Scan for the cell matching the given text and deliver its [X, Y] coordinate at center. 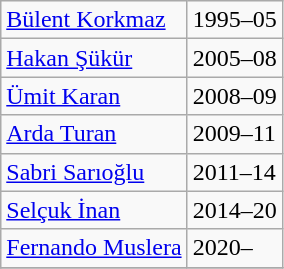
Hakan Şükür [94, 58]
2020– [234, 248]
1995–05 [234, 20]
Bülent Korkmaz [94, 20]
2008–09 [234, 96]
2005–08 [234, 58]
Fernando Muslera [94, 248]
2011–14 [234, 172]
Arda Turan [94, 134]
2014–20 [234, 210]
Selçuk İnan [94, 210]
Sabri Sarıoğlu [94, 172]
2009–11 [234, 134]
Ümit Karan [94, 96]
